Provide the (X, Y) coordinate of the cell's center where the given text is located.  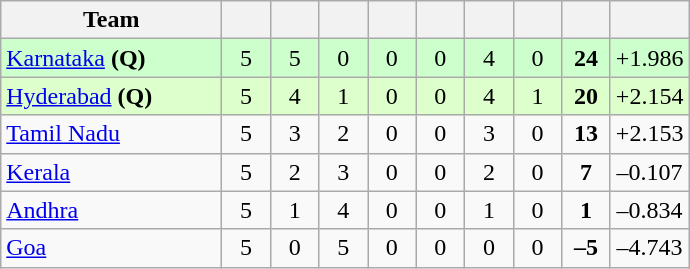
+2.153 (650, 134)
Karnataka (Q) (112, 58)
Team (112, 20)
–4.743 (650, 248)
–0.107 (650, 172)
Kerala (112, 172)
Hyderabad (Q) (112, 96)
Tamil Nadu (112, 134)
7 (586, 172)
+2.154 (650, 96)
20 (586, 96)
Goa (112, 248)
–0.834 (650, 210)
24 (586, 58)
13 (586, 134)
–5 (586, 248)
+1.986 (650, 58)
Andhra (112, 210)
